Return the (X, Y) coordinate for the center point of the cell that contains the specified text.  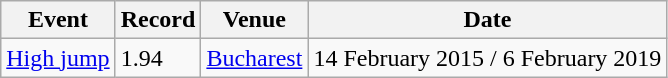
Bucharest (254, 58)
High jump (58, 58)
1.94 (158, 58)
Record (158, 20)
Event (58, 20)
14 February 2015 / 6 February 2019 (488, 58)
Date (488, 20)
Venue (254, 20)
